From the cell containing the given text, extract its center point as [X, Y] coordinate. 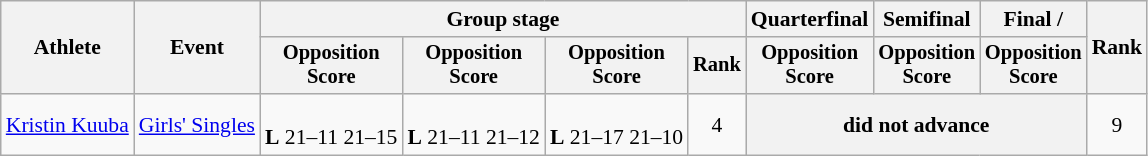
Quarterfinal [810, 19]
Kristin Kuuba [68, 124]
Athlete [68, 48]
Group stage [503, 19]
L 21–17 21–10 [616, 124]
9 [1118, 124]
L 21–11 21–12 [473, 124]
Semifinal [926, 19]
L 21–11 21–15 [331, 124]
Final / [1034, 19]
Event [197, 48]
Girls' Singles [197, 124]
did not advance [916, 124]
4 [717, 124]
